Capture the cell that displays the provided text and extract its [X, Y] central coordinate. 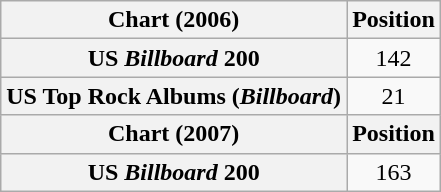
Chart (2007) [174, 134]
Chart (2006) [174, 20]
21 [394, 96]
163 [394, 172]
US Top Rock Albums (Billboard) [174, 96]
142 [394, 58]
